Return [x, y] of the center of cell containing provided text 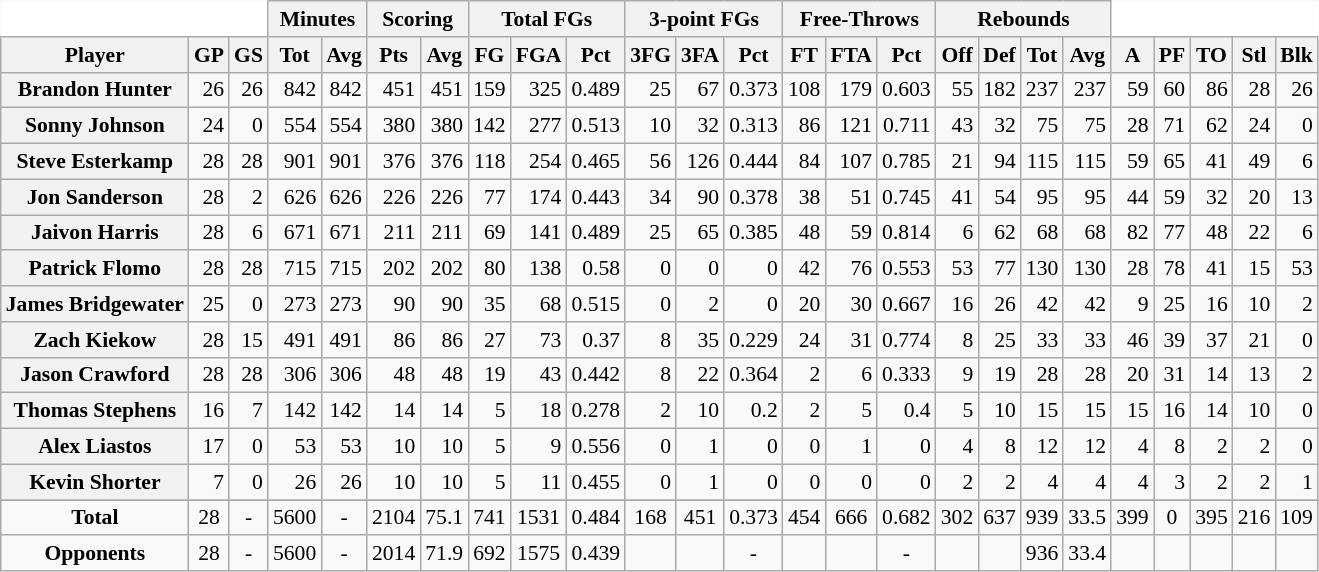
0.4 [906, 411]
Off [958, 55]
Player [95, 55]
49 [1254, 162]
Sonny Johnson [95, 126]
1531 [539, 518]
0.682 [906, 518]
399 [1132, 518]
TO [1212, 55]
0.378 [754, 197]
0.603 [906, 90]
Total FGs [546, 19]
325 [539, 90]
82 [1132, 233]
Jaivon Harris [95, 233]
73 [539, 340]
33.5 [1087, 518]
GS [248, 55]
Rebounds [1024, 19]
FG [490, 55]
0.37 [596, 340]
Kevin Shorter [95, 482]
0.439 [596, 554]
168 [650, 518]
0.515 [596, 304]
Jason Crawford [95, 375]
0.814 [906, 233]
Brandon Hunter [95, 90]
44 [1132, 197]
Minutes [318, 19]
GP [209, 55]
FGA [539, 55]
0.553 [906, 269]
936 [1042, 554]
118 [490, 162]
0.774 [906, 340]
76 [851, 269]
60 [1172, 90]
27 [490, 340]
FT [804, 55]
0.2 [754, 411]
666 [851, 518]
55 [958, 90]
17 [209, 447]
80 [490, 269]
3-point FGs [704, 19]
0.785 [906, 162]
637 [1000, 518]
Def [1000, 55]
174 [539, 197]
James Bridgewater [95, 304]
0.711 [906, 126]
0.278 [596, 411]
395 [1212, 518]
2104 [394, 518]
0.745 [906, 197]
302 [958, 518]
Opponents [95, 554]
0.442 [596, 375]
69 [490, 233]
126 [700, 162]
121 [851, 126]
0.465 [596, 162]
0.556 [596, 447]
0.444 [754, 162]
Pts [394, 55]
30 [851, 304]
3 [1172, 482]
34 [650, 197]
454 [804, 518]
0.443 [596, 197]
56 [650, 162]
692 [490, 554]
Patrick Flomo [95, 269]
Thomas Stephens [95, 411]
216 [1254, 518]
3FG [650, 55]
159 [490, 90]
2014 [394, 554]
182 [1000, 90]
0.667 [906, 304]
Zach Kiekow [95, 340]
1575 [539, 554]
37 [1212, 340]
277 [539, 126]
141 [539, 233]
0.313 [754, 126]
0.484 [596, 518]
18 [539, 411]
38 [804, 197]
Jon Sanderson [95, 197]
939 [1042, 518]
109 [1296, 518]
0.333 [906, 375]
Scoring [418, 19]
108 [804, 90]
Free-Throws [860, 19]
741 [490, 518]
3FA [700, 55]
A [1132, 55]
0.513 [596, 126]
138 [539, 269]
179 [851, 90]
254 [539, 162]
51 [851, 197]
Stl [1254, 55]
54 [1000, 197]
0.229 [754, 340]
71 [1172, 126]
11 [539, 482]
67 [700, 90]
Steve Esterkamp [95, 162]
78 [1172, 269]
0.455 [596, 482]
84 [804, 162]
71.9 [444, 554]
Alex Liastos [95, 447]
75.1 [444, 518]
Blk [1296, 55]
39 [1172, 340]
0.58 [596, 269]
94 [1000, 162]
107 [851, 162]
FTA [851, 55]
0.385 [754, 233]
PF [1172, 55]
0.364 [754, 375]
33.4 [1087, 554]
46 [1132, 340]
Total [95, 518]
